Pinpoint the cell where the given text exists, returning its [x, y] midpoint coordinate. 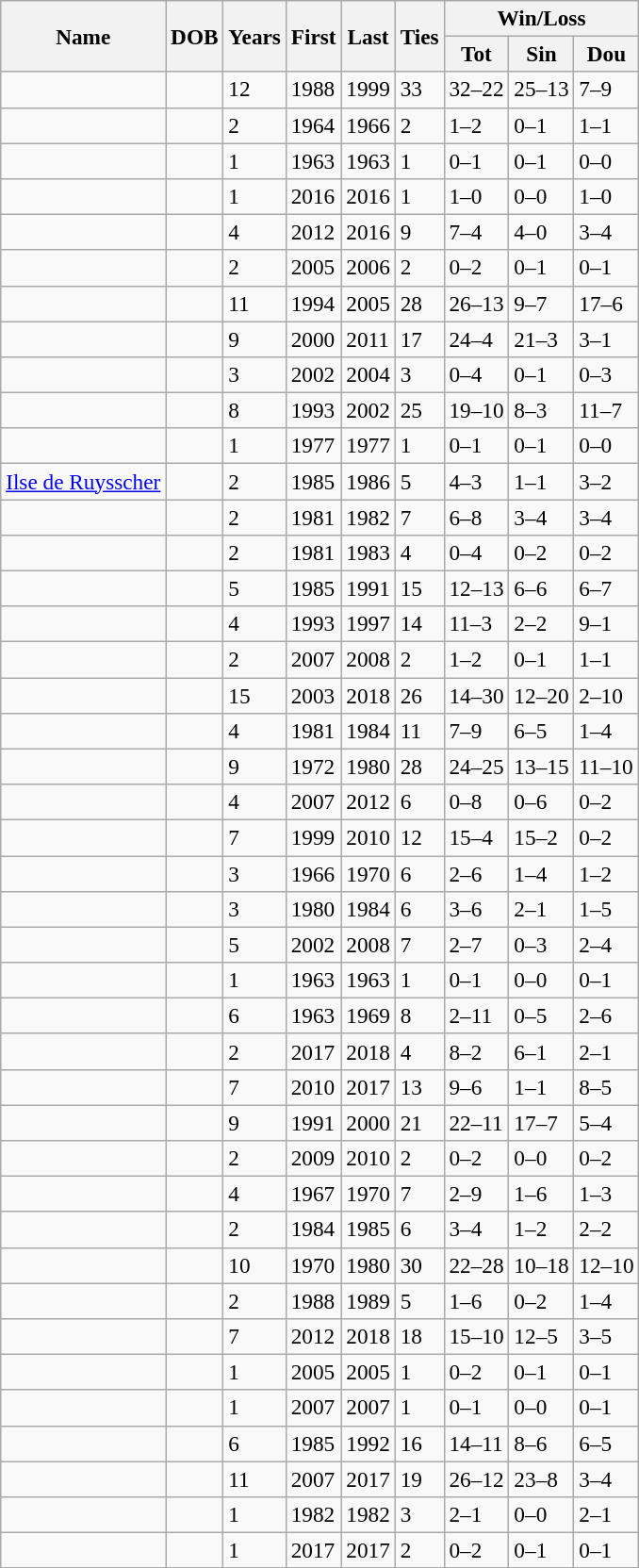
1972 [313, 767]
21–3 [541, 338]
22–11 [477, 1122]
13 [419, 1087]
Years [254, 36]
2–7 [477, 945]
1992 [368, 1444]
1967 [313, 1194]
2011 [368, 338]
17–7 [541, 1122]
13–15 [541, 767]
18 [419, 1336]
33 [419, 90]
Win/Loss [541, 18]
1–5 [607, 909]
8–2 [477, 1051]
Last [368, 36]
15–10 [477, 1336]
2–4 [607, 945]
17–6 [607, 304]
3–1 [607, 338]
16 [419, 1444]
8–3 [541, 410]
2003 [313, 695]
1997 [368, 624]
3–5 [607, 1336]
0–8 [477, 801]
10–18 [541, 1265]
14–11 [477, 1444]
12–13 [477, 588]
26–12 [477, 1478]
1994 [313, 304]
19–10 [477, 410]
DOB [194, 36]
12–5 [541, 1336]
14–30 [477, 695]
Sin [541, 54]
4–0 [541, 232]
Ties [419, 36]
1–3 [607, 1194]
Tot [477, 54]
9–7 [541, 304]
2–10 [607, 695]
30 [419, 1265]
9–1 [607, 624]
12–20 [541, 695]
3–2 [607, 481]
10 [254, 1265]
0–6 [541, 801]
11–10 [607, 767]
2–9 [477, 1194]
21 [419, 1122]
8–5 [607, 1087]
32–22 [477, 90]
6–6 [541, 588]
First [313, 36]
9–6 [477, 1087]
14 [419, 624]
6–1 [541, 1051]
11–3 [477, 624]
0–5 [541, 1015]
1983 [368, 553]
17 [419, 338]
1986 [368, 481]
1969 [368, 1015]
25 [419, 410]
6–8 [477, 517]
15–2 [541, 837]
24–25 [477, 767]
2004 [368, 374]
2006 [368, 268]
Ilse de Ruysscher [83, 481]
8–6 [541, 1444]
2–11 [477, 1015]
Dou [607, 54]
Name [83, 36]
11–7 [607, 410]
5–4 [607, 1122]
26 [419, 695]
23–8 [541, 1478]
25–13 [541, 90]
2009 [313, 1158]
1989 [368, 1300]
7–4 [477, 232]
24–4 [477, 338]
3–6 [477, 909]
15–4 [477, 837]
26–13 [477, 304]
12–10 [607, 1265]
22–28 [477, 1265]
4–3 [477, 481]
1964 [313, 125]
19 [419, 1478]
6–7 [607, 588]
